Locate the cell with the specified text and output its [X, Y] center coordinate. 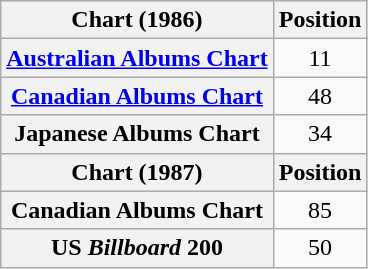
Chart (1987) [137, 172]
34 [320, 134]
Australian Albums Chart [137, 58]
48 [320, 96]
50 [320, 248]
11 [320, 58]
Chart (1986) [137, 20]
85 [320, 210]
Japanese Albums Chart [137, 134]
US Billboard 200 [137, 248]
